Identify which cell holds the provided text, then report its (X, Y) central coordinate. 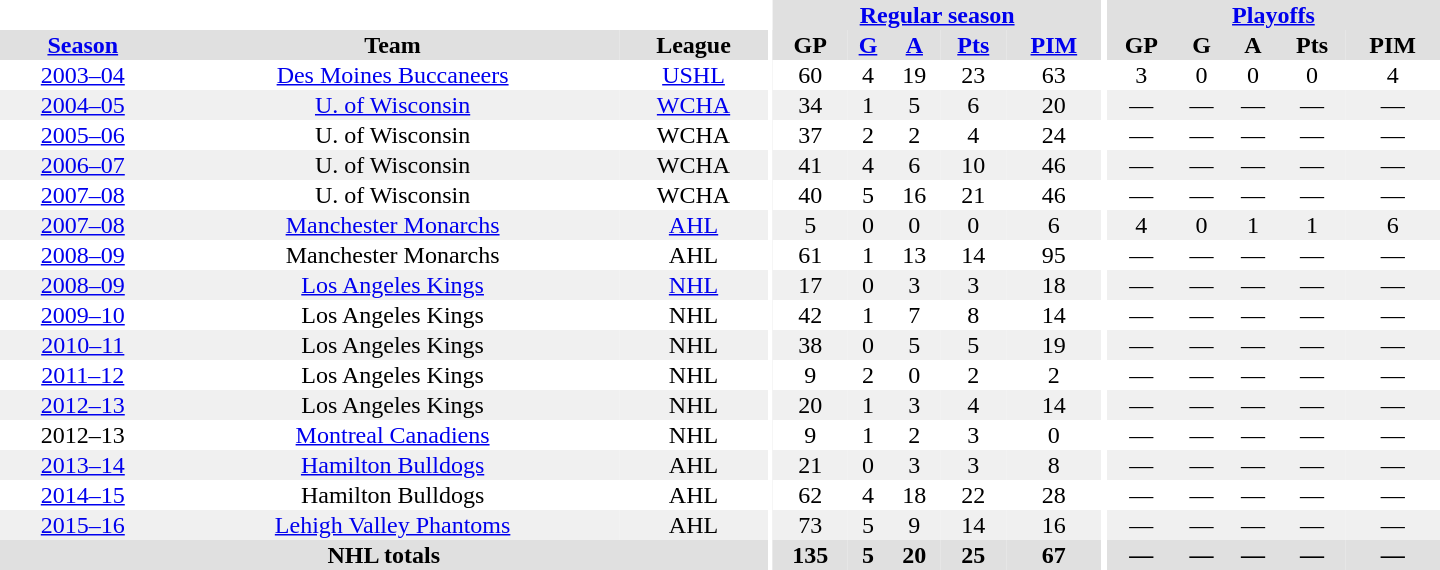
23 (974, 75)
USHL (694, 75)
42 (810, 315)
73 (810, 525)
Team (393, 45)
2004–05 (83, 105)
2009–10 (83, 315)
28 (1054, 495)
Lehigh Valley Phantoms (393, 525)
League (694, 45)
2006–07 (83, 165)
2005–06 (83, 135)
38 (810, 345)
95 (1054, 255)
67 (1054, 555)
Des Moines Buccaneers (393, 75)
25 (974, 555)
Playoffs (1274, 15)
2010–11 (83, 345)
7 (914, 315)
Regular season (937, 15)
13 (914, 255)
41 (810, 165)
60 (810, 75)
2013–14 (83, 465)
22 (974, 495)
2011–12 (83, 375)
10 (974, 165)
24 (1054, 135)
2003–04 (83, 75)
2014–15 (83, 495)
135 (810, 555)
Montreal Canadiens (393, 435)
2015–16 (83, 525)
NHL totals (384, 555)
Season (83, 45)
63 (1054, 75)
17 (810, 285)
62 (810, 495)
37 (810, 135)
34 (810, 105)
61 (810, 255)
40 (810, 195)
